Provide the [x, y] coordinate of the cell's center where the given text is located.  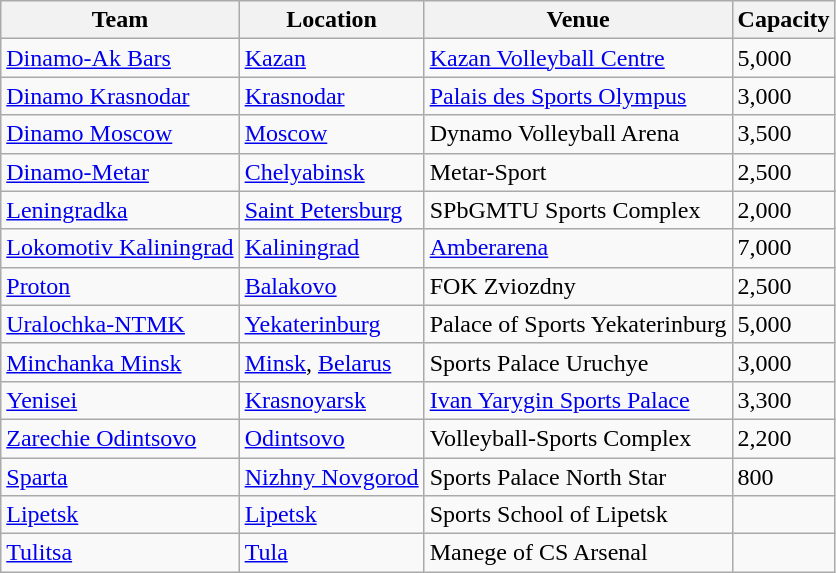
Balakovo [332, 286]
Manege of CS Arsenal [578, 553]
3,500 [784, 134]
Krasnoyarsk [332, 400]
Sports Palace North Star [578, 477]
Kazan [332, 58]
Yenisei [120, 400]
FOK Zviozdny [578, 286]
Krasnodar [332, 96]
Nizhny Novgorod [332, 477]
Chelyabinsk [332, 172]
Ivan Yarygin Sports Palace [578, 400]
Dynamo Volleyball Arena [578, 134]
800 [784, 477]
7,000 [784, 248]
Dinamo Moscow [120, 134]
Kazan Volleyball Centre [578, 58]
Kaliningrad [332, 248]
Volleyball-Sports Complex [578, 438]
Dinamo Krasnodar [120, 96]
Proton [120, 286]
Moscow [332, 134]
Saint Petersburg [332, 210]
2,200 [784, 438]
SPbGMTU Sports Complex [578, 210]
Metar-Sport [578, 172]
Sparta [120, 477]
Tula [332, 553]
Palais des Sports Olympus [578, 96]
Team [120, 20]
Tulitsa [120, 553]
Uralochka-NTMK [120, 324]
Dinamo-Ak Bars [120, 58]
Minchanka Minsk [120, 362]
Minsk, Belarus [332, 362]
Capacity [784, 20]
Leningradka [120, 210]
Dinamo-Metar [120, 172]
Sports Palace Uruchye [578, 362]
2,000 [784, 210]
Amberarena [578, 248]
Yekaterinburg [332, 324]
3,300 [784, 400]
Zarechie Odintsovo [120, 438]
Sports School of Lipetsk [578, 515]
Lokomotiv Kaliningrad [120, 248]
Location [332, 20]
Venue [578, 20]
Palace of Sports Yekaterinburg [578, 324]
Odintsovo [332, 438]
